Return the (x, y) coordinate for the center point of the cell that contains the specified text.  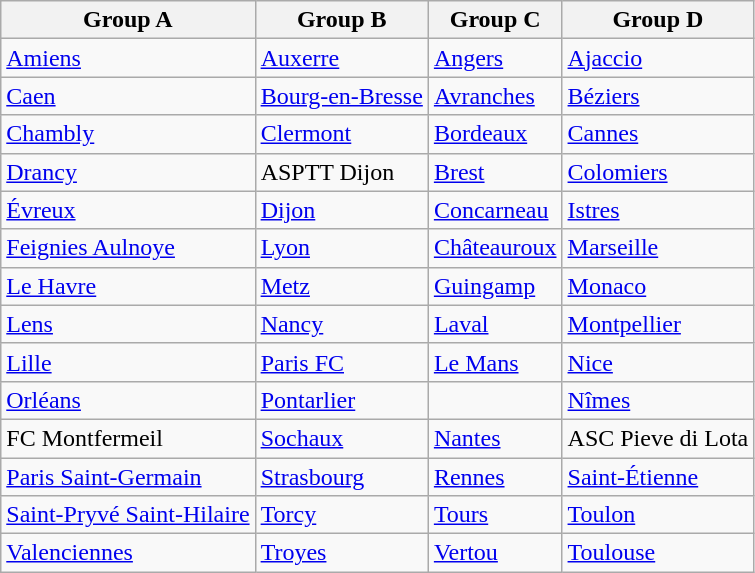
Nîmes (658, 400)
Clermont (342, 134)
Drancy (128, 172)
Ajaccio (658, 58)
Concarneau (495, 210)
Strasbourg (342, 477)
Paris FC (342, 362)
Sochaux (342, 438)
Chambly (128, 134)
Valenciennes (128, 553)
Auxerre (342, 58)
Nancy (342, 324)
Lyon (342, 248)
ASPTT Dijon (342, 172)
Nice (658, 362)
Angers (495, 58)
Group D (658, 20)
Bordeaux (495, 134)
Metz (342, 286)
Le Havre (128, 286)
Caen (128, 96)
Montpellier (658, 324)
Béziers (658, 96)
Tours (495, 515)
Group B (342, 20)
Nantes (495, 438)
Bourg-en-Bresse (342, 96)
Le Mans (495, 362)
Istres (658, 210)
FC Montfermeil (128, 438)
Saint-Étienne (658, 477)
Saint-Pryvé Saint-Hilaire (128, 515)
Group C (495, 20)
ASC Pieve di Lota (658, 438)
Toulon (658, 515)
Colomiers (658, 172)
Guingamp (495, 286)
Torcy (342, 515)
Laval (495, 324)
Feignies Aulnoye (128, 248)
Amiens (128, 58)
Vertou (495, 553)
Orléans (128, 400)
Toulouse (658, 553)
Group A (128, 20)
Dijon (342, 210)
Avranches (495, 96)
Marseille (658, 248)
Monaco (658, 286)
Évreux (128, 210)
Paris Saint-Germain (128, 477)
Troyes (342, 553)
Cannes (658, 134)
Rennes (495, 477)
Lille (128, 362)
Pontarlier (342, 400)
Brest (495, 172)
Châteauroux (495, 248)
Lens (128, 324)
